Search for the cell housing the specified text and yield its [X, Y] center coordinate. 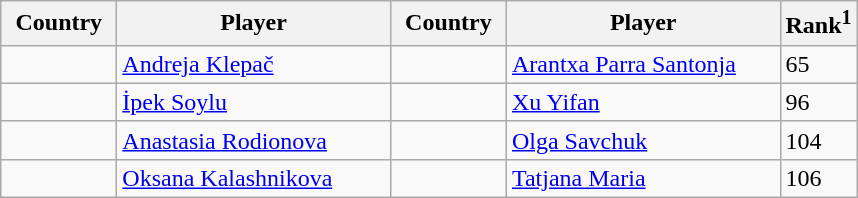
104 [818, 140]
Arantxa Parra Santonja [643, 64]
İpek Soylu [254, 102]
Tatjana Maria [643, 178]
Andreja Klepač [254, 64]
Anastasia Rodionova [254, 140]
65 [818, 64]
96 [818, 102]
Rank1 [818, 24]
Xu Yifan [643, 102]
Oksana Kalashnikova [254, 178]
Olga Savchuk [643, 140]
106 [818, 178]
